Extract the (x, y) coordinate from the center of the cell holding the provided text.  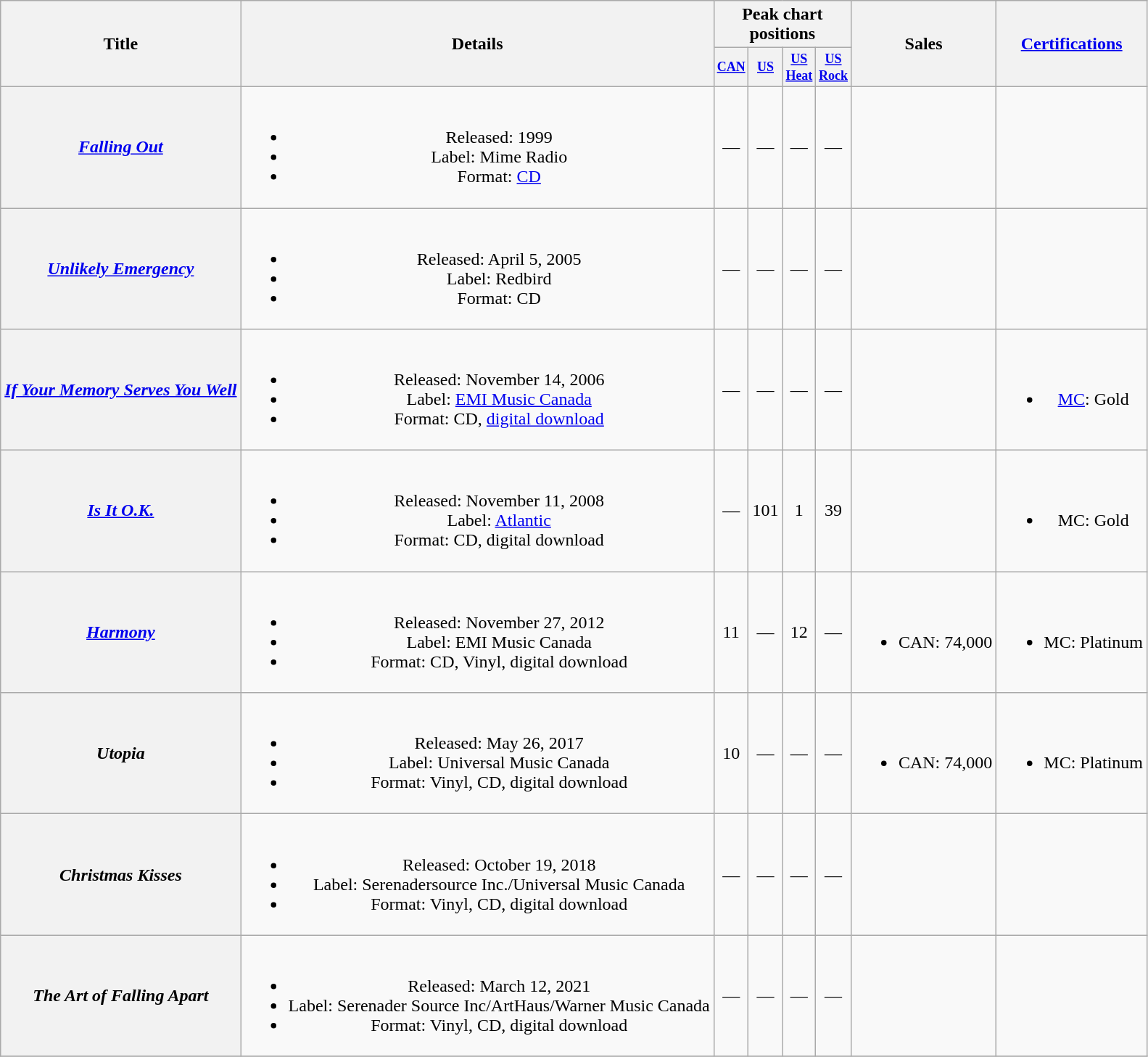
Released: April 5, 2005Label: RedbirdFormat: CD (477, 268)
Released: November 27, 2012Label: EMI Music CanadaFormat: CD, Vinyl, digital download (477, 633)
Released: 1999Label: Mime RadioFormat: CD (477, 147)
US (766, 67)
Title (120, 44)
Falling Out (120, 147)
Is It O.K. (120, 511)
Released: October 19, 2018Label: Serenadersource Inc./Universal Music CanadaFormat: Vinyl, CD, digital download (477, 875)
Sales (923, 44)
Peak chartpositions (782, 25)
Details (477, 44)
39 (834, 511)
USRock (834, 67)
USHeat (799, 67)
12 (799, 633)
Harmony (120, 633)
The Art of Falling Apart (120, 995)
Utopia (120, 753)
If Your Memory Serves You Well (120, 390)
101 (766, 511)
10 (731, 753)
Released: November 11, 2008Label: AtlanticFormat: CD, digital download (477, 511)
1 (799, 511)
Christmas Kisses (120, 875)
Unlikely Emergency (120, 268)
Released: March 12, 2021Label: Serenader Source Inc/ArtHaus/Warner Music CanadaFormat: Vinyl, CD, digital download (477, 995)
Released: November 14, 2006Label: EMI Music CanadaFormat: CD, digital download (477, 390)
CAN (731, 67)
11 (731, 633)
Released: May 26, 2017Label: Universal Music CanadaFormat: Vinyl, CD, digital download (477, 753)
Certifications (1072, 44)
